Pinpoint the cell where the given text exists, returning its [X, Y] midpoint coordinate. 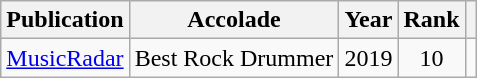
Best Rock Drummer [234, 58]
Publication [65, 20]
2019 [368, 58]
MusicRadar [65, 58]
Year [368, 20]
10 [432, 58]
Rank [432, 20]
Accolade [234, 20]
